Detect which cell encompasses the target text, then output its [x, y] center coordinate. 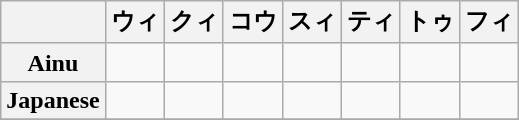
ウィ [134, 22]
フィ [490, 22]
Ainu [53, 62]
トゥ [430, 22]
Japanese [53, 100]
クィ [194, 22]
コウ [252, 22]
スィ [312, 22]
ティ [370, 22]
